Return the (X, Y) coordinate for the center point of the cell that contains the specified text.  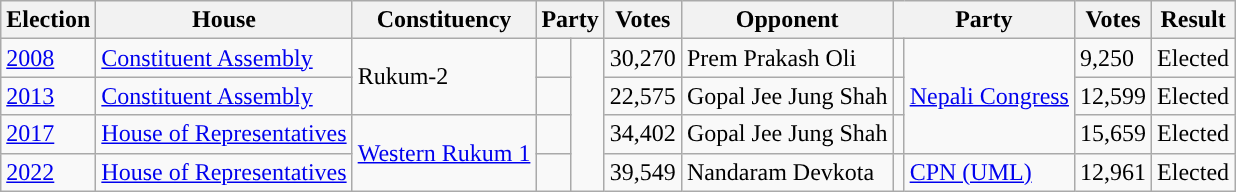
2017 (48, 134)
9,250 (1112, 58)
2008 (48, 58)
30,270 (642, 58)
39,549 (642, 172)
34,402 (642, 134)
12,961 (1112, 172)
Result (1194, 20)
Western Rukum 1 (444, 153)
Nepali Congress (989, 96)
Opponent (787, 20)
CPN (UML) (989, 172)
Election (48, 20)
Nandaram Devkota (787, 172)
22,575 (642, 96)
2013 (48, 96)
2022 (48, 172)
Constituency (444, 20)
House (224, 20)
12,599 (1112, 96)
15,659 (1112, 134)
Prem Prakash Oli (787, 58)
Rukum-2 (444, 77)
